Locate the cell with the specified text and output its (X, Y) center coordinate. 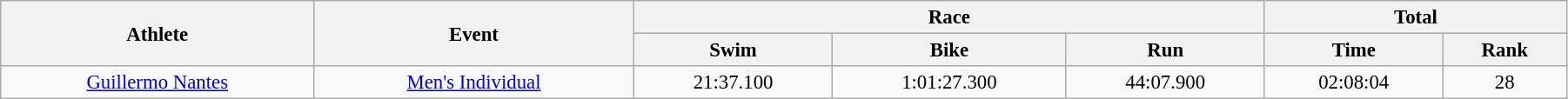
Time (1354, 50)
21:37.100 (733, 82)
28 (1504, 82)
Run (1166, 50)
Swim (733, 50)
1:01:27.300 (949, 82)
Event (474, 33)
02:08:04 (1354, 82)
Men's Individual (474, 82)
Athlete (157, 33)
Bike (949, 50)
Rank (1504, 50)
Total (1415, 17)
Race (948, 17)
Guillermo Nantes (157, 82)
44:07.900 (1166, 82)
